For the text-containing cell, return its midpoint in [x, y] coordinate format. 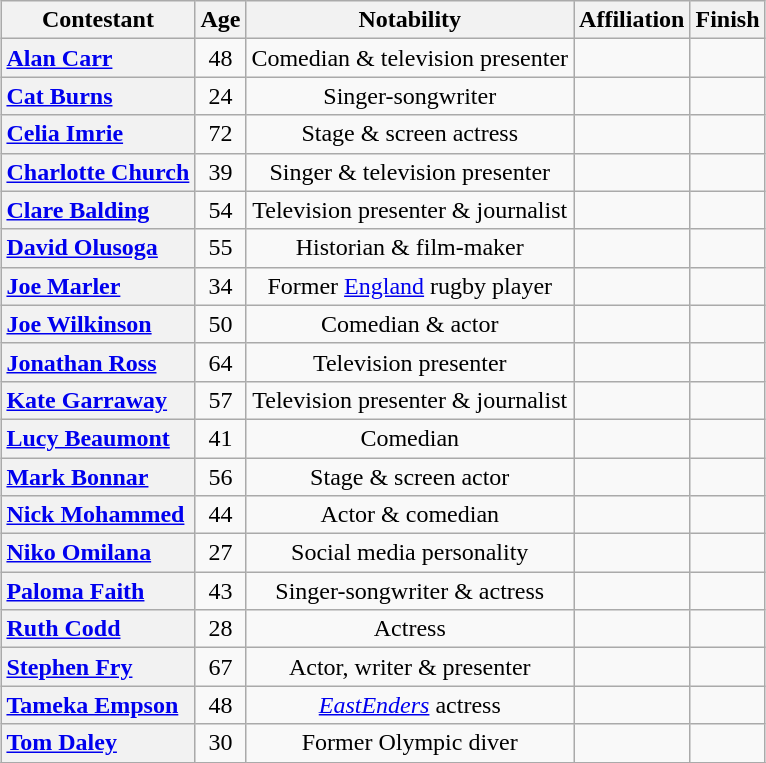
Mark Bonnar [98, 477]
Cat Burns [98, 96]
Clare Balding [98, 210]
Actor, writer & presenter [410, 667]
30 [220, 743]
57 [220, 400]
41 [220, 438]
Age [220, 20]
Joe Marler [98, 286]
54 [220, 210]
Affiliation [632, 20]
Finish [728, 20]
Stage & screen actor [410, 477]
67 [220, 667]
Former England rugby player [410, 286]
72 [220, 134]
Singer & television presenter [410, 172]
Singer-songwriter & actress [410, 591]
Jonathan Ross [98, 362]
Actor & comedian [410, 515]
24 [220, 96]
Kate Garraway [98, 400]
Charlotte Church [98, 172]
Social media personality [410, 553]
39 [220, 172]
44 [220, 515]
David Olusoga [98, 248]
27 [220, 553]
Contestant [98, 20]
Niko Omilana [98, 553]
Stephen Fry [98, 667]
Notability [410, 20]
43 [220, 591]
Lucy Beaumont [98, 438]
Singer-songwriter [410, 96]
Joe Wilkinson [98, 324]
50 [220, 324]
Comedian & actor [410, 324]
Stage & screen actress [410, 134]
Actress [410, 629]
Historian & film-maker [410, 248]
Television presenter [410, 362]
64 [220, 362]
56 [220, 477]
34 [220, 286]
55 [220, 248]
Former Olympic diver [410, 743]
Celia Imrie [98, 134]
28 [220, 629]
Paloma Faith [98, 591]
Tom Daley [98, 743]
Ruth Codd [98, 629]
Tameka Empson [98, 705]
Alan Carr [98, 58]
EastEnders actress [410, 705]
Comedian [410, 438]
Comedian & television presenter [410, 58]
Nick Mohammed [98, 515]
